Scan for the cell matching the given text and deliver its (x, y) coordinate at center. 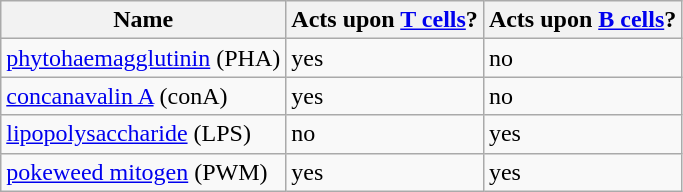
Acts upon B cells? (582, 20)
pokeweed mitogen (PWM) (144, 172)
lipopolysaccharide (LPS) (144, 134)
Acts upon T cells? (385, 20)
Name (144, 20)
concanavalin A (conA) (144, 96)
phytohaemagglutinin (PHA) (144, 58)
